Extract the [x, y] coordinate from the center of the cell holding the provided text.  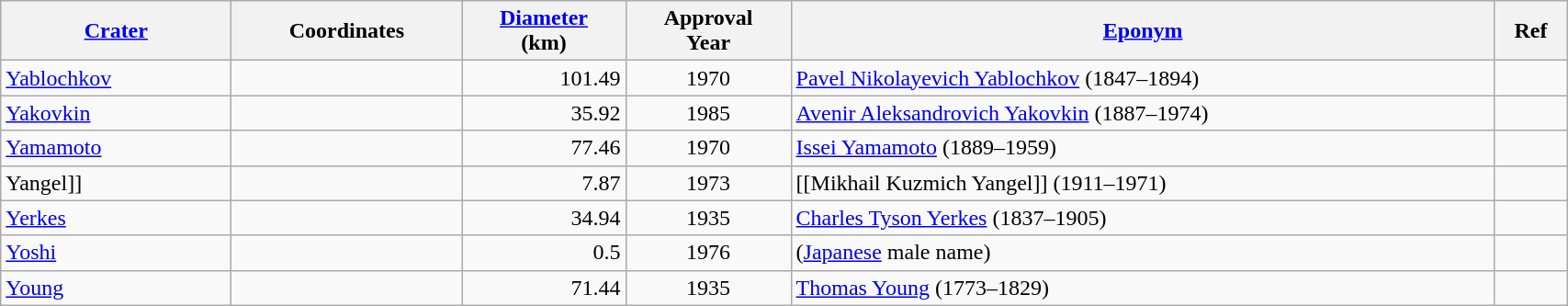
(Japanese male name) [1143, 253]
Avenir Aleksandrovich Yakovkin (1887–1974) [1143, 113]
Yakovkin [116, 113]
[[Mikhail Kuzmich Yangel]] (1911–1971) [1143, 183]
Yerkes [116, 218]
Yamamoto [116, 148]
34.94 [544, 218]
Young [116, 288]
1976 [708, 253]
Issei Yamamoto (1889–1959) [1143, 148]
Charles Tyson Yerkes (1837–1905) [1143, 218]
1985 [708, 113]
Crater [116, 31]
Eponym [1143, 31]
Yablochkov [116, 78]
0.5 [544, 253]
Ref [1530, 31]
Thomas Young (1773–1829) [1143, 288]
35.92 [544, 113]
Pavel Nikolayevich Yablochkov (1847–1894) [1143, 78]
1973 [708, 183]
Yoshi [116, 253]
Diameter(km) [544, 31]
Yangel]] [116, 183]
71.44 [544, 288]
ApprovalYear [708, 31]
101.49 [544, 78]
Coordinates [347, 31]
77.46 [544, 148]
7.87 [544, 183]
